Capture the cell that displays the provided text and extract its (x, y) central coordinate. 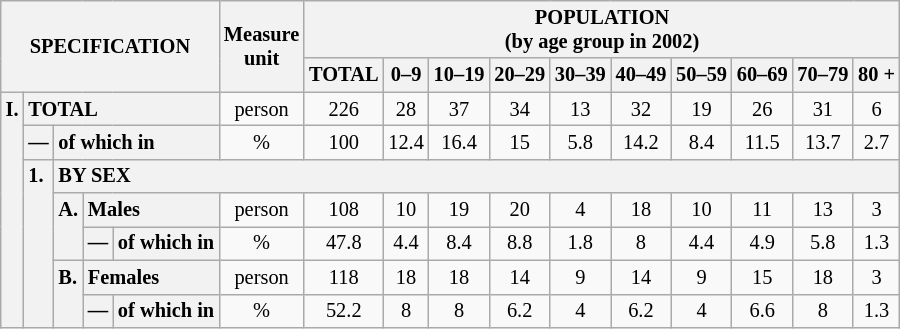
12.4 (406, 142)
SPECIFICATION (110, 46)
34 (520, 109)
6.6 (762, 311)
47.8 (344, 243)
4.9 (762, 243)
BY SEX (477, 176)
Females (151, 277)
30–39 (580, 75)
POPULATION (by age group in 2002) (602, 29)
A. (68, 226)
6 (876, 109)
10–19 (460, 75)
1.8 (580, 243)
0–9 (406, 75)
Males (151, 210)
20–29 (520, 75)
2.7 (876, 142)
80 + (876, 75)
70–79 (824, 75)
20 (520, 210)
11 (762, 210)
60–69 (762, 75)
28 (406, 109)
I. (12, 210)
B. (68, 294)
16.4 (460, 142)
31 (824, 109)
37 (460, 109)
100 (344, 142)
1. (38, 243)
52.2 (344, 311)
11.5 (762, 142)
40–49 (642, 75)
Measure unit (262, 46)
32 (642, 109)
8.8 (520, 243)
26 (762, 109)
108 (344, 210)
118 (344, 277)
226 (344, 109)
13.7 (824, 142)
50–59 (702, 75)
14.2 (642, 142)
